For the text-containing cell, return its midpoint in [x, y] coordinate format. 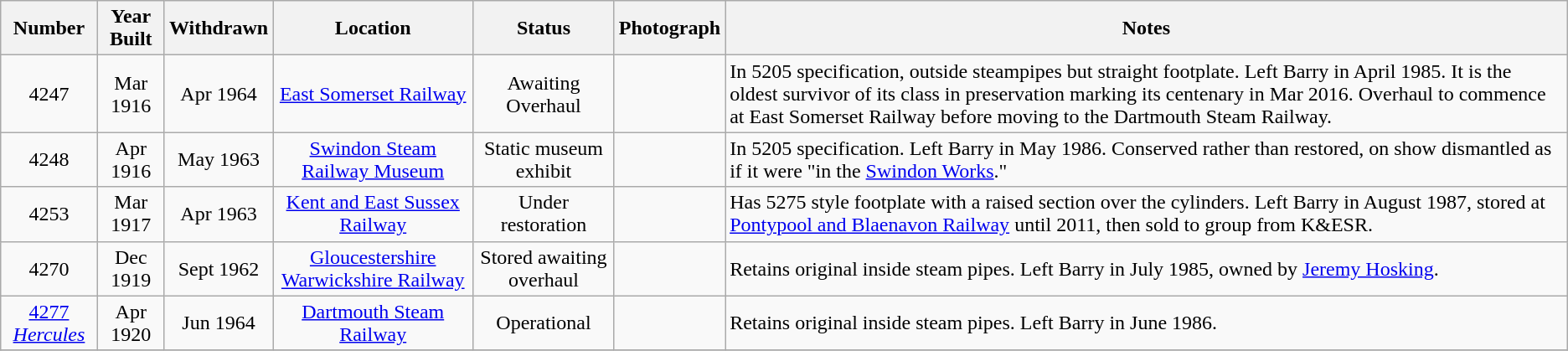
Operational [544, 323]
Notes [1147, 28]
Gloucestershire Warwickshire Railway [374, 268]
Apr 1963 [218, 214]
Apr 1964 [218, 94]
Apr 1920 [131, 323]
East Somerset Railway [374, 94]
4247 [49, 94]
Apr 1916 [131, 159]
Static museum exhibit [544, 159]
Location [374, 28]
Retains original inside steam pipes. Left Barry in July 1985, owned by Jeremy Hosking. [1147, 268]
Kent and East Sussex Railway [374, 214]
May 1963 [218, 159]
Number [49, 28]
Mar 1917 [131, 214]
Dartmouth Steam Railway [374, 323]
Photograph [669, 28]
4253 [49, 214]
Swindon Steam Railway Museum [374, 159]
4248 [49, 159]
Withdrawn [218, 28]
Stored awaiting overhaul [544, 268]
Jun 1964 [218, 323]
Retains original inside steam pipes. Left Barry in June 1986. [1147, 323]
Awaiting Overhaul [544, 94]
Year Built [131, 28]
Dec 1919 [131, 268]
Under restoration [544, 214]
4277 Hercules [49, 323]
Status [544, 28]
In 5205 specification. Left Barry in May 1986. Conserved rather than restored, on show dismantled as if it were "in the Swindon Works." [1147, 159]
Sept 1962 [218, 268]
4270 [49, 268]
Mar 1916 [131, 94]
